Pinpoint the cell where the given text exists, returning its [x, y] midpoint coordinate. 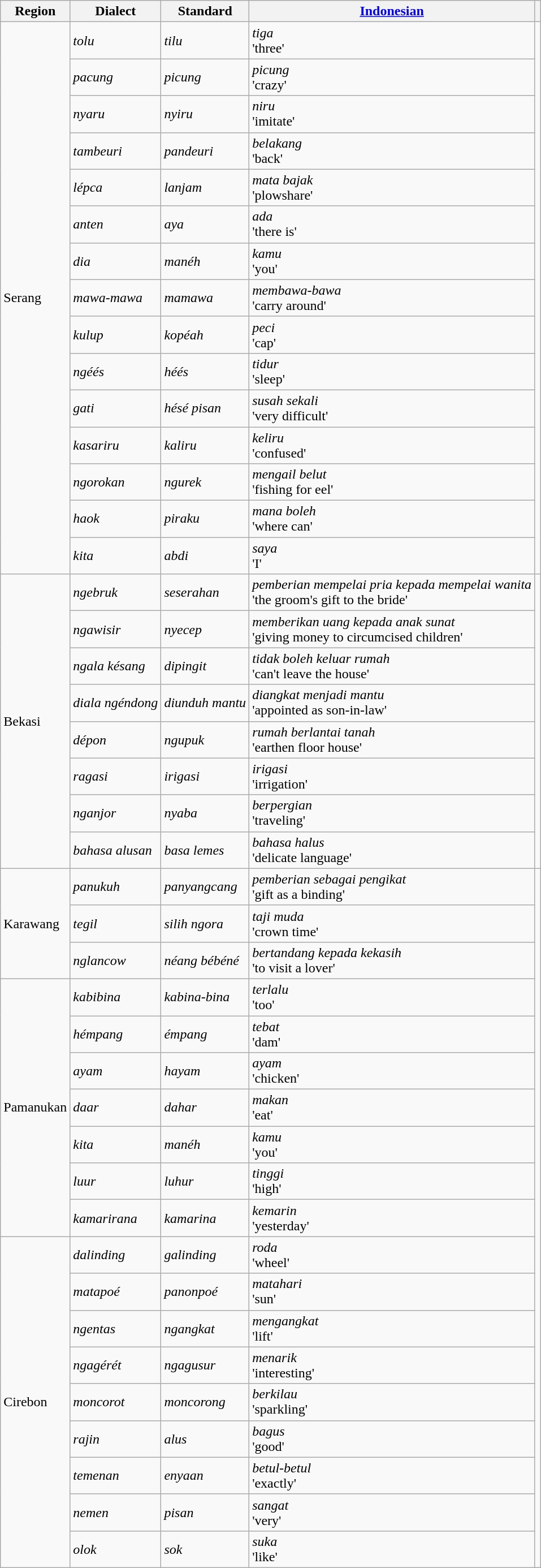
membawa-bawa'carry around' [392, 298]
tegil [115, 923]
peci'cap' [392, 335]
pandeuri [205, 150]
tambeuri [115, 150]
ragasi [115, 776]
Serang [35, 298]
mengangkat'lift' [392, 1328]
pacung [115, 77]
ngéés [115, 371]
ngagérét [115, 1365]
belakang'back' [392, 150]
nyaba [205, 813]
diala ngéndong [115, 703]
daar [115, 1108]
mengail belut'fishing for eel' [392, 482]
mawa-mawa [115, 298]
kabibina [115, 997]
tebat'dam' [392, 1034]
alus [205, 1439]
mata bajak'plowshare' [392, 188]
hésé pisan [205, 408]
seserahan [205, 593]
diunduh mantu [205, 703]
mana boleh'where can' [392, 519]
bahasa alusan [115, 850]
berpergian'traveling' [392, 813]
ngorokan [115, 482]
Karawang [35, 923]
kulup [115, 335]
ngentas [115, 1328]
berkilau'sparkling' [392, 1402]
taji muda'crown time' [392, 923]
makan'eat' [392, 1108]
dipingit [205, 666]
hémpang [115, 1034]
suka'like' [392, 1549]
picung'crazy' [392, 77]
galinding [205, 1255]
kamarina [205, 1218]
picung [205, 77]
ngala késang [115, 666]
olok [115, 1549]
rajin [115, 1439]
bagus'good' [392, 1439]
susah sekali'very difficult' [392, 408]
kasariru [115, 445]
Region [35, 11]
diangkat menjadi mantu'appointed as son-in-law' [392, 703]
nyecep [205, 629]
menarik'interesting' [392, 1365]
dalinding [115, 1255]
Bekasi [35, 721]
dépon [115, 740]
betul-betul'exactly' [392, 1475]
irigasi [205, 776]
abdi [205, 555]
Dialect [115, 11]
Cirebon [35, 1402]
nyiru [205, 114]
moncorong [205, 1402]
pemberian mempelai pria kepada mempelai wanita'the groom's gift to the bride' [392, 593]
tinggi'high' [392, 1181]
matahari'sun' [392, 1292]
Standard [205, 11]
dia [115, 261]
Pamanukan [35, 1108]
aya [205, 224]
hayam [205, 1071]
piraku [205, 519]
ngebruk [115, 593]
luur [115, 1181]
panonpoé [205, 1292]
ngupuk [205, 740]
kemarin'yesterday' [392, 1218]
sok [205, 1549]
enyaan [205, 1475]
pisan [205, 1513]
pemberian sebagai pengikat'gift as a binding' [392, 887]
temenan [115, 1475]
basa lemes [205, 850]
ayam [115, 1071]
mamawa [205, 298]
ngagusur [205, 1365]
Indonesian [392, 11]
ngurek [205, 482]
bertandang kepada kekasih'to visit a lover' [392, 960]
tidak boleh keluar rumah'can't leave the house' [392, 666]
nemen [115, 1513]
dahar [205, 1108]
luhur [205, 1181]
roda'wheel' [392, 1255]
ngawisir [115, 629]
saya'I' [392, 555]
lépca [115, 188]
héés [205, 371]
kabina-bina [205, 997]
silih ngora [205, 923]
haok [115, 519]
matapoé [115, 1292]
kamarirana [115, 1218]
niru'imitate' [392, 114]
memberikan uang kepada anak sunat'giving money to circumcised children' [392, 629]
ayam'chicken' [392, 1071]
néang bébéné [205, 960]
émpang [205, 1034]
rumah berlantai tanah'earthen floor house' [392, 740]
nganjor [115, 813]
terlalu'too' [392, 997]
tolu [115, 41]
gati [115, 408]
ngangkat [205, 1328]
lanjam [205, 188]
sangat'very' [392, 1513]
nyaru [115, 114]
panukuh [115, 887]
irigasi'irrigation' [392, 776]
kopéah [205, 335]
moncorot [115, 1402]
tidur'sleep' [392, 371]
kaliru [205, 445]
bahasa halus'delicate language' [392, 850]
tiga'three' [392, 41]
nglancow [115, 960]
panyangcang [205, 887]
keliru'confused' [392, 445]
tilu [205, 41]
ada'there is' [392, 224]
anten [115, 224]
